Determine the [X, Y] coordinate at the center of the cell enclosing the given text.  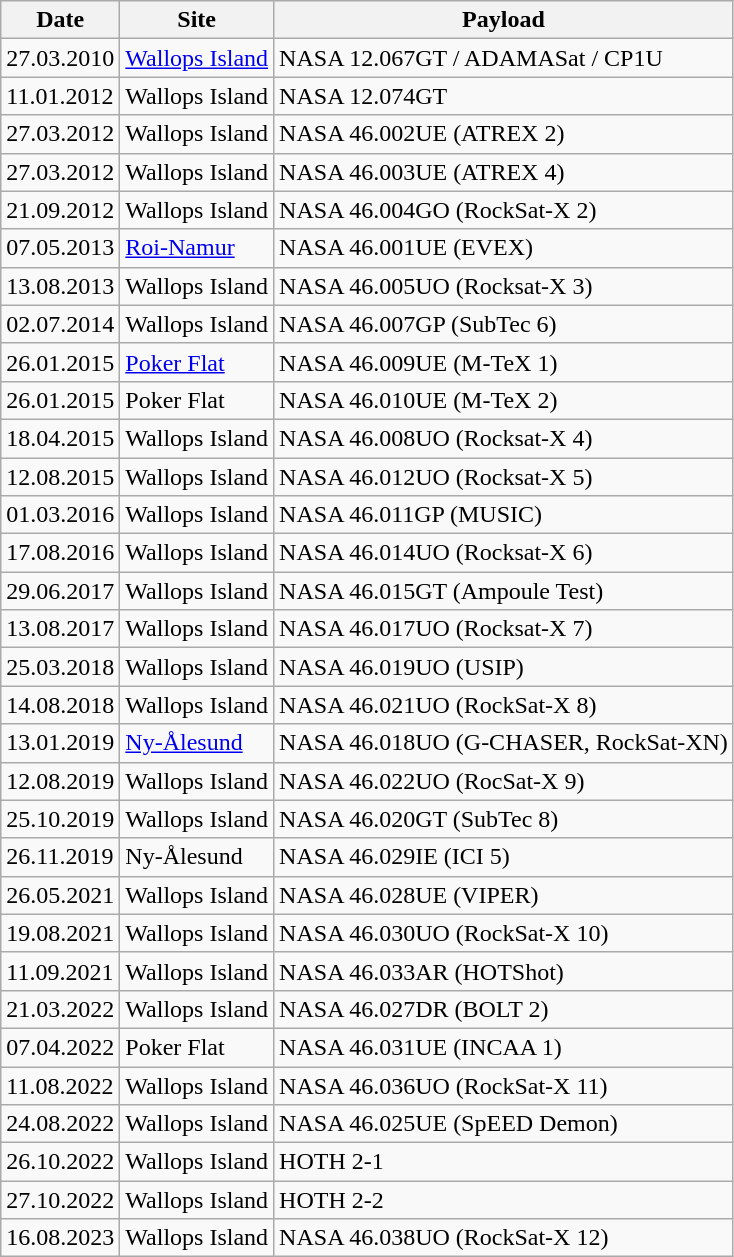
NASA 46.005UO (Rocksat-X 3) [504, 286]
19.08.2021 [60, 933]
18.04.2015 [60, 438]
26.10.2022 [60, 1162]
NASA 46.020GT (SubTec 8) [504, 819]
NASA 46.004GO (RockSat-X 2) [504, 210]
26.11.2019 [60, 857]
14.08.2018 [60, 705]
NASA 46.033AR (HOTShot) [504, 971]
NASA 46.012UO (Rocksat-X 5) [504, 477]
01.03.2016 [60, 515]
Date [60, 20]
NASA 46.018UO (G-CHASER, RockSat-XN) [504, 743]
21.09.2012 [60, 210]
NASA 46.017UO (Rocksat-X 7) [504, 629]
NASA 46.029IE (ICI 5) [504, 857]
27.03.2010 [60, 58]
Site [197, 20]
NASA 46.001UE (EVEX) [504, 248]
NASA 12.074GT [504, 96]
NASA 46.003UE (ATREX 4) [504, 172]
27.10.2022 [60, 1200]
NASA 46.008UO (Rocksat-X 4) [504, 438]
11.08.2022 [60, 1085]
26.05.2021 [60, 895]
12.08.2015 [60, 477]
NASA 46.002UE (ATREX 2) [504, 134]
11.01.2012 [60, 96]
25.03.2018 [60, 667]
11.09.2021 [60, 971]
HOTH 2-2 [504, 1200]
29.06.2017 [60, 591]
NASA 46.011GP (MUSIC) [504, 515]
NASA 46.009UE (M-TeX 1) [504, 362]
13.01.2019 [60, 743]
13.08.2013 [60, 286]
Roi-Namur [197, 248]
NASA 46.010UE (M-TeX 2) [504, 400]
NASA 46.027DR (BOLT 2) [504, 1009]
NASA 46.025UE (SpEED Demon) [504, 1124]
07.04.2022 [60, 1047]
NASA 12.067GT / ADAMASat / CP1U [504, 58]
21.03.2022 [60, 1009]
NASA 46.015GT (Ampoule Test) [504, 591]
16.08.2023 [60, 1238]
NASA 46.014UO (Rocksat-X 6) [504, 553]
13.08.2017 [60, 629]
24.08.2022 [60, 1124]
NASA 46.028UE (VIPER) [504, 895]
NASA 46.030UO (RockSat-X 10) [504, 933]
12.08.2019 [60, 781]
NASA 46.019UO (USIP) [504, 667]
02.07.2014 [60, 324]
NASA 46.031UE (INCAA 1) [504, 1047]
HOTH 2-1 [504, 1162]
NASA 46.021UO (RockSat-X 8) [504, 705]
07.05.2013 [60, 248]
25.10.2019 [60, 819]
NASA 46.038UO (RockSat-X 12) [504, 1238]
Payload [504, 20]
NASA 46.036UO (RockSat-X 11) [504, 1085]
17.08.2016 [60, 553]
NASA 46.022UO (RocSat-X 9) [504, 781]
NASA 46.007GP (SubTec 6) [504, 324]
